Scan for the cell matching the given text and deliver its (x, y) coordinate at center. 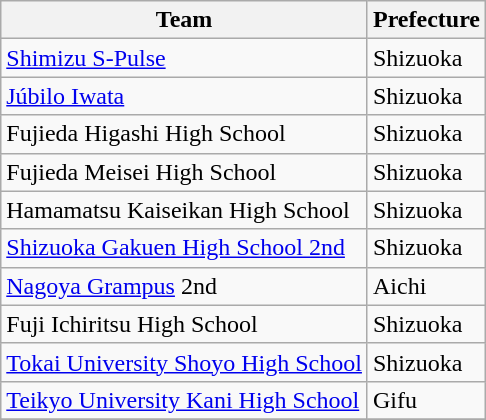
Shizuoka Gakuen High School 2nd (184, 248)
Teikyo University Kani High School (184, 400)
Fujieda Meisei High School (184, 172)
Fuji Ichiritsu High School (184, 324)
Hamamatsu Kaiseikan High School (184, 210)
Shimizu S-Pulse (184, 58)
Júbilo Iwata (184, 96)
Aichi (426, 286)
Team (184, 20)
Fujieda Higashi High School (184, 134)
Gifu (426, 400)
Nagoya Grampus 2nd (184, 286)
Prefecture (426, 20)
Tokai University Shoyo High School (184, 362)
